Find where the given text appears and provide that cell's center as (x, y) coordinate. 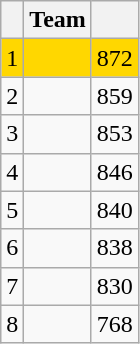
768 (114, 324)
872 (114, 58)
7 (12, 286)
6 (12, 248)
4 (12, 172)
853 (114, 134)
Team (58, 20)
840 (114, 210)
846 (114, 172)
838 (114, 248)
5 (12, 210)
3 (12, 134)
859 (114, 96)
2 (12, 96)
8 (12, 324)
1 (12, 58)
830 (114, 286)
